Scan for the cell matching the given text and deliver its [X, Y] coordinate at center. 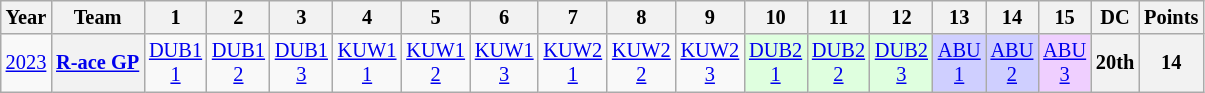
3 [302, 17]
DUB21 [776, 63]
11 [838, 17]
DUB22 [838, 63]
12 [902, 17]
9 [710, 17]
6 [504, 17]
DUB11 [176, 63]
2023 [26, 63]
4 [368, 17]
20th [1115, 63]
15 [1064, 17]
R-ace GP [98, 63]
2 [238, 17]
KUW21 [572, 63]
DUB13 [302, 63]
Points [1171, 17]
KUW13 [504, 63]
7 [572, 17]
Year [26, 17]
5 [436, 17]
DC [1115, 17]
1 [176, 17]
8 [642, 17]
DUB23 [902, 63]
ABU3 [1064, 63]
10 [776, 17]
13 [960, 17]
KUW12 [436, 63]
KUW23 [710, 63]
KUW22 [642, 63]
Team [98, 17]
DUB12 [238, 63]
ABU1 [960, 63]
KUW11 [368, 63]
ABU2 [1012, 63]
